For the text-containing cell, return its midpoint in [X, Y] coordinate format. 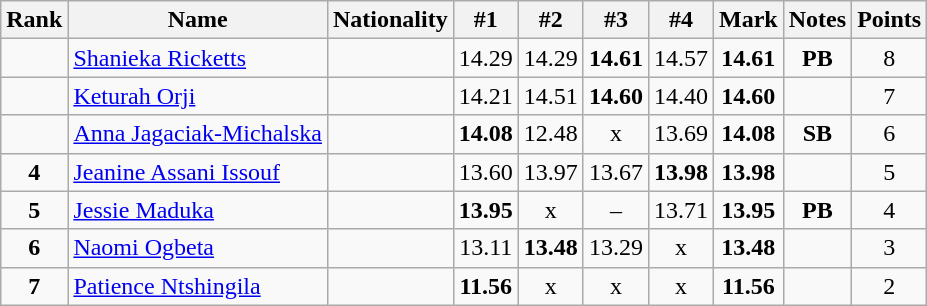
14.57 [680, 58]
14.51 [550, 96]
14.21 [486, 96]
Points [890, 20]
Rank [34, 20]
Jessie Maduka [198, 210]
12.48 [550, 134]
13.11 [486, 248]
13.97 [550, 172]
SB [817, 134]
#4 [680, 20]
Shanieka Ricketts [198, 58]
Mark [748, 20]
#3 [616, 20]
8 [890, 58]
Name [198, 20]
14.40 [680, 96]
13.71 [680, 210]
Anna Jagaciak-Michalska [198, 134]
Jeanine Assani Issouf [198, 172]
– [616, 210]
13.69 [680, 134]
Patience Ntshingila [198, 286]
2 [890, 286]
3 [890, 248]
Notes [817, 20]
13.29 [616, 248]
Nationality [390, 20]
Naomi Ogbeta [198, 248]
13.67 [616, 172]
#1 [486, 20]
13.60 [486, 172]
Keturah Orji [198, 96]
#2 [550, 20]
